Capture the cell that displays the provided text and extract its (X, Y) central coordinate. 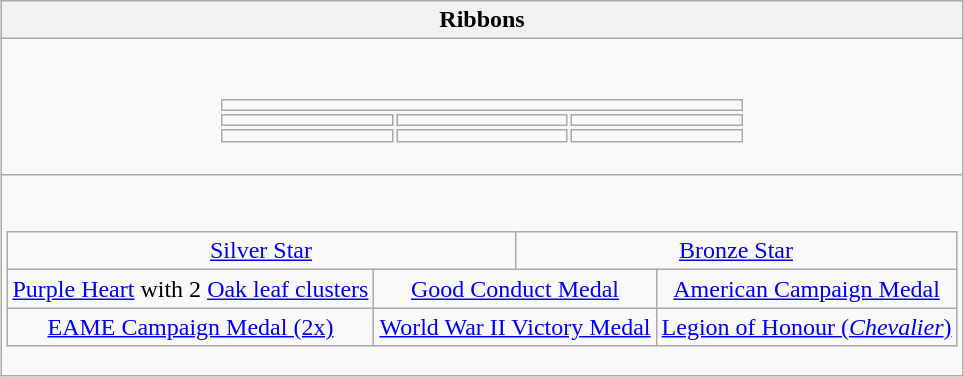
American Campaign Medal (806, 289)
Purple Heart with 2 Oak leaf clusters (190, 289)
World War II Victory Medal (515, 327)
Good Conduct Medal (515, 289)
Silver Star (261, 251)
Bronze Star (736, 251)
Legion of Honour (Chevalier) (806, 327)
EAME Campaign Medal (2x) (190, 327)
Ribbons (482, 20)
